Output the [x, y] coordinate of the center of the cell containing the given text.  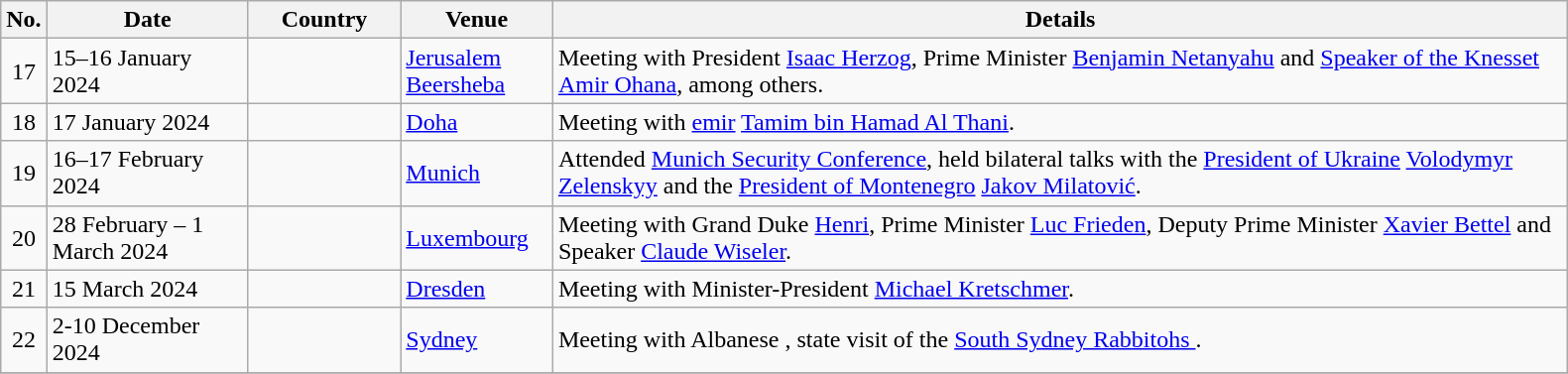
Details [1060, 20]
Meeting with President Isaac Herzog, Prime Minister Benjamin Netanyahu and Speaker of the Knesset Amir Ohana, among others. [1060, 71]
20 [24, 238]
17 January 2024 [147, 122]
Date [147, 20]
Venue [477, 20]
22 [24, 339]
15–16 January 2024 [147, 71]
Meeting with Albanese , state visit of the South Sydney Rabbitohs . [1060, 339]
Meeting with Minister-President Michael Kretschmer. [1060, 289]
Dresden [477, 289]
Meeting with Grand Duke Henri, Prime Minister Luc Frieden, Deputy Prime Minister Xavier Bettel and Speaker Claude Wiseler. [1060, 238]
Meeting with emir Tamim bin Hamad Al Thani. [1060, 122]
Sydney [477, 339]
Luxembourg [477, 238]
No. [24, 20]
28 February – 1 March 2024 [147, 238]
Doha [477, 122]
17 [24, 71]
2-10 December 2024 [147, 339]
18 [24, 122]
Country [324, 20]
19 [24, 173]
JerusalemBeersheba [477, 71]
16–17 February 2024 [147, 173]
Munich [477, 173]
21 [24, 289]
15 March 2024 [147, 289]
